Extract the (x, y) coordinate from the center of the cell holding the provided text.  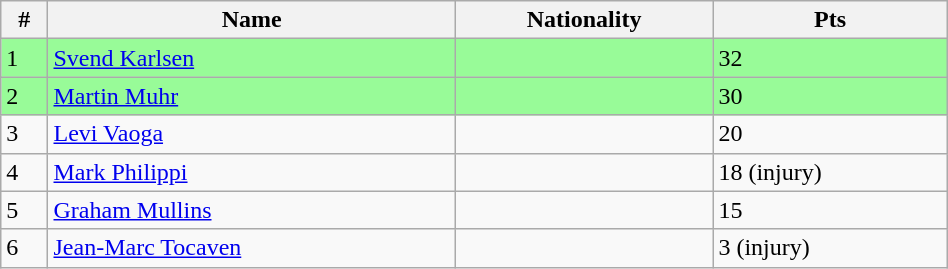
Pts (830, 20)
15 (830, 210)
Svend Karlsen (252, 58)
Jean-Marc Tocaven (252, 248)
# (24, 20)
30 (830, 96)
20 (830, 134)
1 (24, 58)
2 (24, 96)
3 (injury) (830, 248)
3 (24, 134)
32 (830, 58)
Levi Vaoga (252, 134)
18 (injury) (830, 172)
4 (24, 172)
Name (252, 20)
Martin Muhr (252, 96)
Mark Philippi (252, 172)
6 (24, 248)
Nationality (584, 20)
5 (24, 210)
Graham Mullins (252, 210)
